Find where the given text appears and provide that cell's center as [X, Y] coordinate. 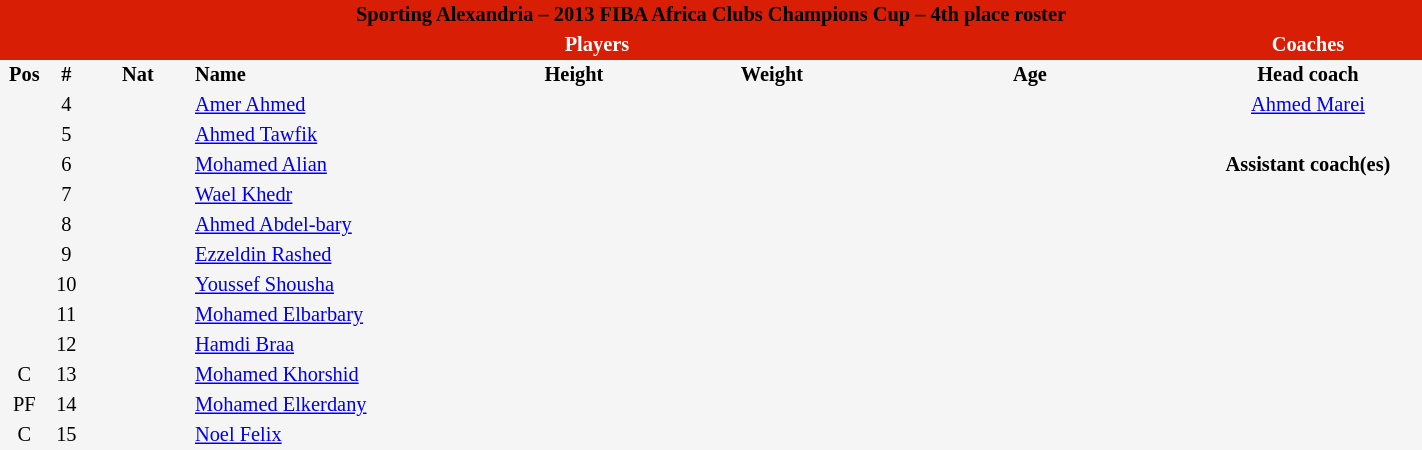
Height [574, 75]
Sporting Alexandria – 2013 FIBA Africa Clubs Champions Cup – 4th place roster [711, 15]
Name [331, 75]
10 [66, 285]
Ahmed Tawfik [331, 135]
Weight [772, 75]
11 [66, 315]
Pos [24, 75]
Hamdi Braa [331, 345]
Coaches [1308, 45]
Head coach [1308, 75]
Assistant coach(es) [1308, 165]
13 [66, 375]
Nat [138, 75]
14 [66, 405]
4 [66, 105]
7 [66, 195]
Youssef Shousha [331, 285]
Noel Felix [331, 435]
Mohamed Elbarbary [331, 315]
Wael Khedr [331, 195]
Mohamed Khorshid [331, 375]
9 [66, 255]
8 [66, 225]
Ahmed Abdel-bary [331, 225]
Amer Ahmed [331, 105]
Mohamed Elkerdany [331, 405]
12 [66, 345]
Mohamed Alian [331, 165]
6 [66, 165]
Players [597, 45]
15 [66, 435]
Age [1030, 75]
5 [66, 135]
# [66, 75]
PF [24, 405]
Ahmed Marei [1308, 105]
Ezzeldin Rashed [331, 255]
